Extract the (X, Y) coordinate from the center of the cell holding the provided text.  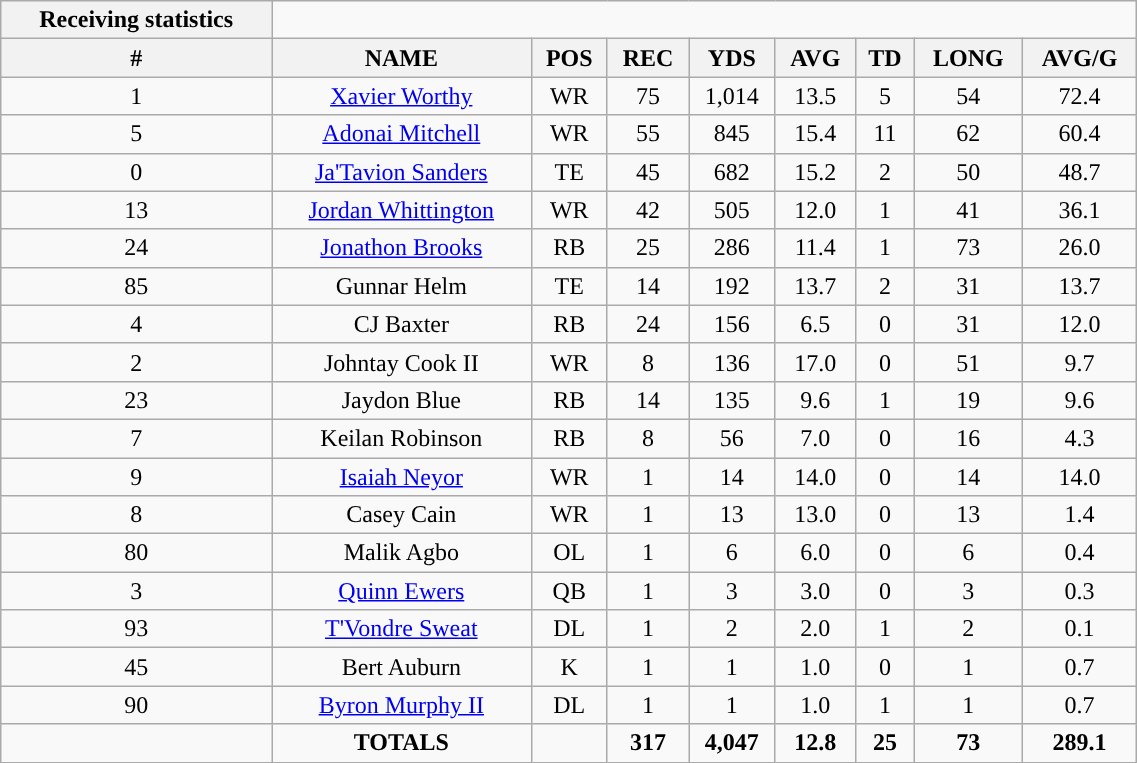
682 (732, 172)
Keilan Robinson (402, 438)
Jaydon Blue (402, 400)
13.0 (816, 515)
0.1 (1080, 629)
K (569, 667)
OL (569, 553)
26.0 (1080, 248)
Isaiah Neyor (402, 477)
11.4 (816, 248)
13.5 (816, 96)
AVG (816, 58)
54 (968, 96)
1,014 (732, 96)
289.1 (1080, 743)
286 (732, 248)
4.3 (1080, 438)
23 (136, 400)
LONG (968, 58)
85 (136, 286)
12.8 (816, 743)
Xavier Worthy (402, 96)
6.5 (816, 324)
15.2 (816, 172)
4,047 (732, 743)
72.4 (1080, 96)
CJ Baxter (402, 324)
2.0 (816, 629)
80 (136, 553)
19 (968, 400)
POS (569, 58)
16 (968, 438)
41 (968, 210)
6.0 (816, 553)
60.4 (1080, 134)
845 (732, 134)
93 (136, 629)
135 (732, 400)
Malik Agbo (402, 553)
42 (648, 210)
Quinn Ewers (402, 591)
317 (648, 743)
7.0 (816, 438)
0.4 (1080, 553)
1.4 (1080, 515)
REC (648, 58)
TOTALS (402, 743)
3.0 (816, 591)
7 (136, 438)
9.7 (1080, 362)
62 (968, 134)
Bert Auburn (402, 667)
15.4 (816, 134)
Casey Cain (402, 515)
50 (968, 172)
9 (136, 477)
505 (732, 210)
17.0 (816, 362)
Receiving statistics (136, 20)
Adonai Mitchell (402, 134)
Johntay Cook II (402, 362)
QB (569, 591)
# (136, 58)
0.3 (1080, 591)
11 (886, 134)
YDS (732, 58)
Ja'Tavion Sanders (402, 172)
56 (732, 438)
90 (136, 705)
55 (648, 134)
51 (968, 362)
TD (886, 58)
48.7 (1080, 172)
Gunnar Helm (402, 286)
75 (648, 96)
AVG/G (1080, 58)
192 (732, 286)
Jonathon Brooks (402, 248)
T'Vondre Sweat (402, 629)
Jordan Whittington (402, 210)
136 (732, 362)
NAME (402, 58)
4 (136, 324)
36.1 (1080, 210)
156 (732, 324)
Byron Murphy II (402, 705)
